Detect which cell encompasses the target text, then output its (x, y) center coordinate. 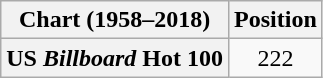
US Billboard Hot 100 (115, 58)
Chart (1958–2018) (115, 20)
Position (276, 20)
222 (276, 58)
